Search for the cell housing the specified text and yield its (X, Y) center coordinate. 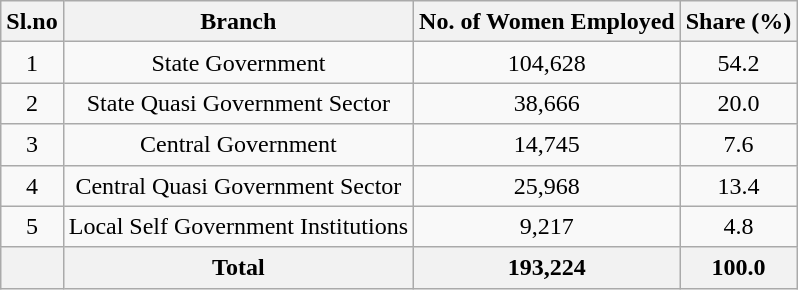
State Government (238, 62)
25,968 (548, 186)
No. of Women Employed (548, 22)
2 (32, 104)
9,217 (548, 226)
3 (32, 144)
Share (%) (738, 22)
Central Quasi Government Sector (238, 186)
Branch (238, 22)
Total (238, 268)
20.0 (738, 104)
5 (32, 226)
Sl.no (32, 22)
100.0 (738, 268)
State Quasi Government Sector (238, 104)
7.6 (738, 144)
Central Government (238, 144)
38,666 (548, 104)
14,745 (548, 144)
104,628 (548, 62)
193,224 (548, 268)
1 (32, 62)
4.8 (738, 226)
4 (32, 186)
13.4 (738, 186)
Local Self Government Institutions (238, 226)
54.2 (738, 62)
